Output the [x, y] coordinate of the center of the cell containing the given text.  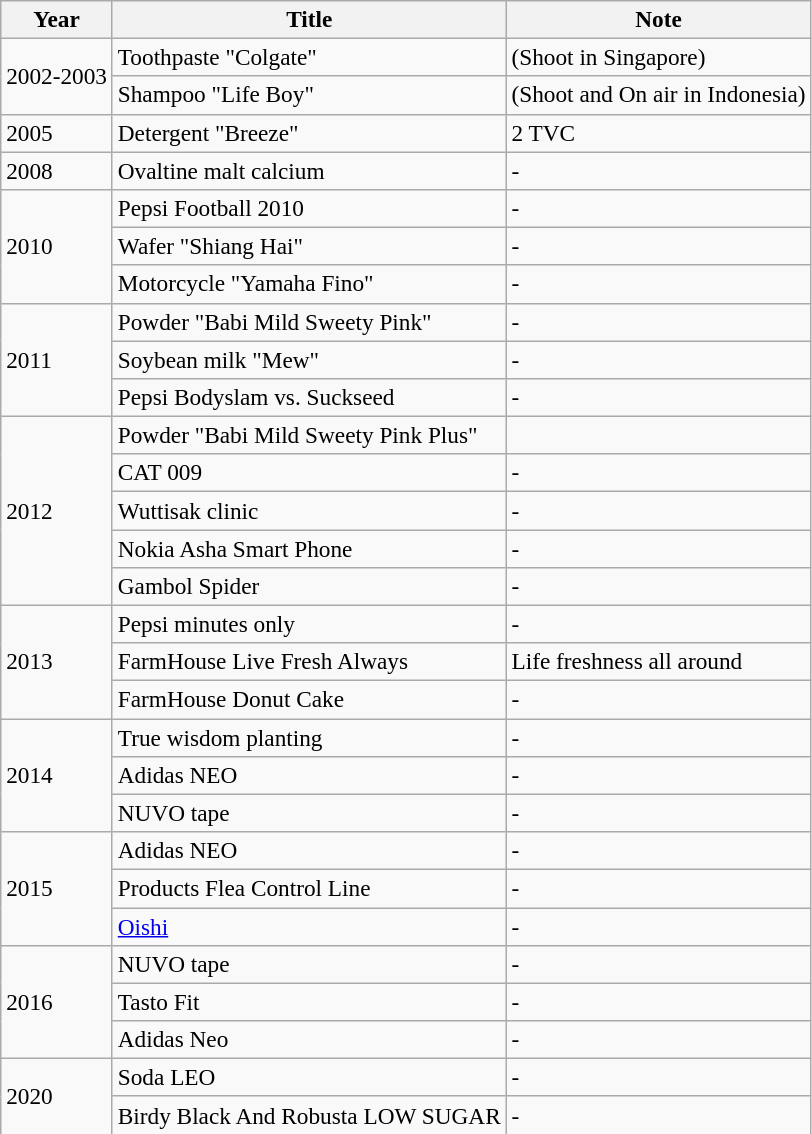
Powder "Babi Mild Sweety Pink Plus" [309, 435]
FarmHouse Donut Cake [309, 699]
Tasto Fit [309, 1002]
2 TVC [658, 133]
Pepsi Bodyslam vs. Suckseed [309, 397]
Nokia Asha Smart Phone [309, 548]
Title [309, 19]
Detergent "Breeze" [309, 133]
Oishi [309, 926]
Shampoo "Life Boy" [309, 95]
2002-2003 [57, 76]
Pepsi Football 2010 [309, 208]
Motorcycle "Yamaha Fino" [309, 284]
2015 [57, 888]
Pepsi minutes only [309, 624]
Ovaltine malt calcium [309, 170]
2008 [57, 170]
2020 [57, 1096]
2013 [57, 662]
Gambol Spider [309, 586]
Powder "Babi Mild Sweety Pink" [309, 322]
Products Flea Control Line [309, 888]
FarmHouse Live Fresh Always [309, 662]
2014 [57, 774]
(Shoot in Singapore) [658, 57]
2016 [57, 1002]
Birdy Black And Robusta LOW SUGAR [309, 1115]
Adidas Neo [309, 1039]
2010 [57, 246]
2012 [57, 510]
Note [658, 19]
2011 [57, 360]
Year [57, 19]
(Shoot and On air in Indonesia) [658, 95]
CAT 009 [309, 473]
Wafer "Shiang Hai" [309, 246]
True wisdom planting [309, 737]
Wuttisak clinic [309, 510]
Life freshness all around [658, 662]
Soda LEO [309, 1077]
2005 [57, 133]
Toothpaste "Colgate" [309, 57]
Soybean milk "Mew" [309, 359]
